Return the [x, y] coordinate for the center point of the cell that contains the specified text.  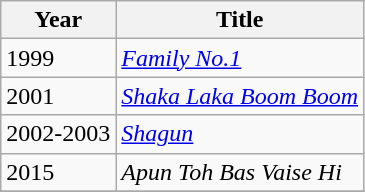
2002-2003 [58, 134]
Year [58, 20]
Title [240, 20]
Apun Toh Bas Vaise Hi [240, 172]
1999 [58, 58]
Shaka Laka Boom Boom [240, 96]
2015 [58, 172]
2001 [58, 96]
Family No.1 [240, 58]
Shagun [240, 134]
